Extract the [x, y] coordinate from the center of the cell holding the provided text.  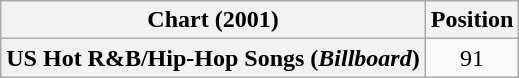
US Hot R&B/Hip-Hop Songs (Billboard) [213, 58]
Chart (2001) [213, 20]
91 [472, 58]
Position [472, 20]
